Search for the cell housing the specified text and yield its (x, y) center coordinate. 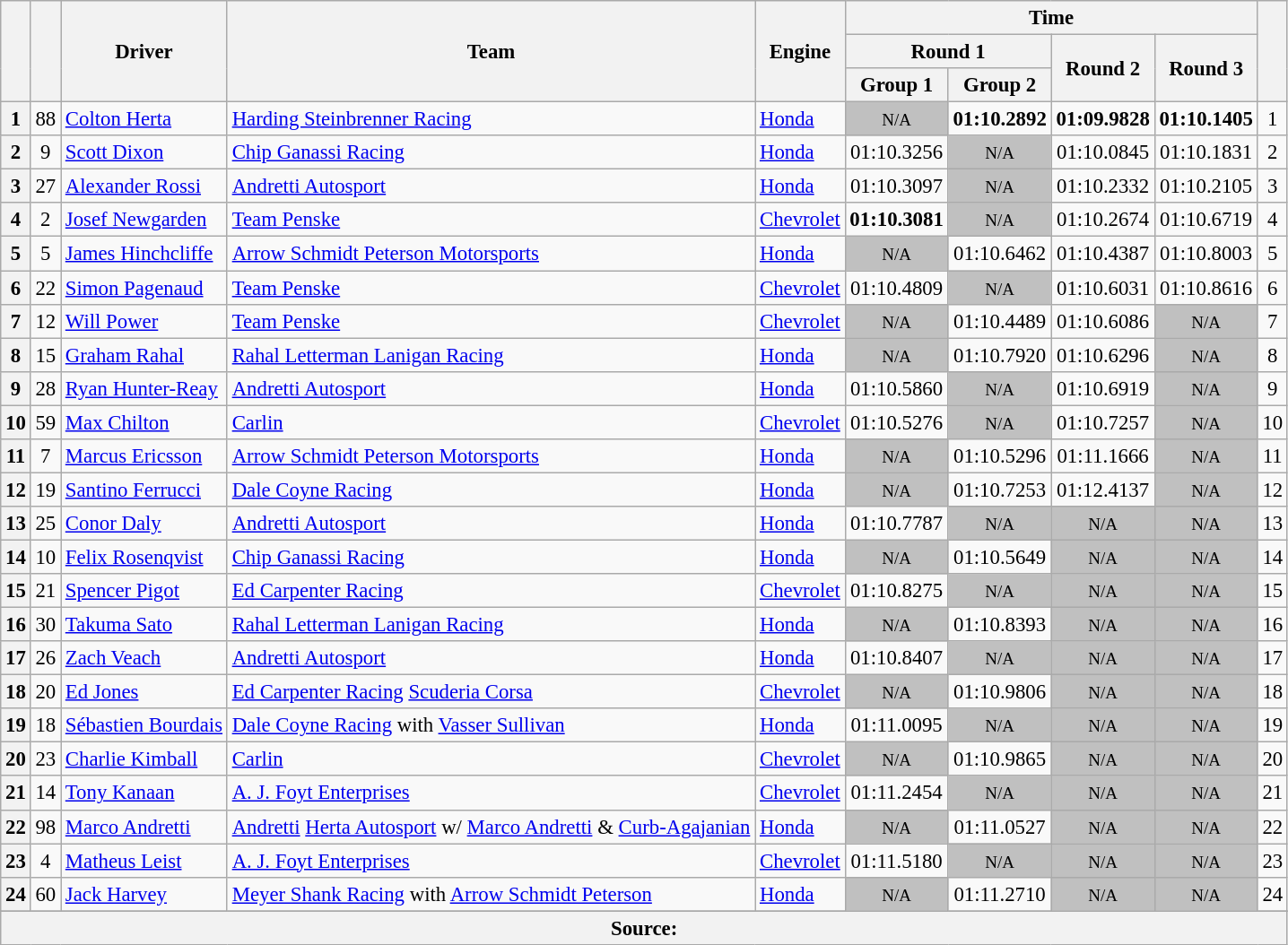
27 (45, 186)
James Hinchcliffe (144, 254)
01:10.6086 (1103, 321)
01:11.5180 (897, 861)
01:10.0845 (1103, 152)
Time (1051, 18)
Jack Harvey (144, 894)
01:10.9806 (999, 692)
30 (45, 625)
Dale Coyne Racing (491, 490)
01:10.2892 (999, 119)
01:10.3097 (897, 186)
28 (45, 388)
Max Chilton (144, 422)
Round 2 (1103, 68)
01:11.2710 (999, 894)
01:10.9865 (999, 759)
98 (45, 827)
Ed Jones (144, 692)
Sébastien Bourdais (144, 725)
01:10.5860 (897, 388)
Group 2 (999, 85)
Round 3 (1205, 68)
Round 1 (948, 52)
Spencer Pigot (144, 591)
Josef Newgarden (144, 220)
Dale Coyne Racing with Vasser Sullivan (491, 725)
01:10.8407 (897, 658)
Team (491, 52)
01:11.2454 (897, 793)
Marcus Ericsson (144, 456)
Simon Pagenaud (144, 288)
01:10.1831 (1205, 152)
Conor Daly (144, 524)
01:10.4809 (897, 288)
01:10.7253 (999, 490)
Matheus Leist (144, 861)
01:10.6919 (1103, 388)
Colton Herta (144, 119)
01:10.6462 (999, 254)
Driver (144, 52)
01:10.5296 (999, 456)
01:09.9828 (1103, 119)
01:10.6031 (1103, 288)
01:10.7257 (1103, 422)
Graham Rahal (144, 355)
01:10.6719 (1205, 220)
Santino Ferrucci (144, 490)
Ryan Hunter-Reay (144, 388)
Ed Carpenter Racing Scuderia Corsa (491, 692)
01:10.2674 (1103, 220)
88 (45, 119)
01:10.5649 (999, 557)
Harding Steinbrenner Racing (491, 119)
01:10.2105 (1205, 186)
01:10.8275 (897, 591)
Will Power (144, 321)
01:11.1666 (1103, 456)
25 (45, 524)
Group 1 (897, 85)
01:10.1405 (1205, 119)
26 (45, 658)
Engine (800, 52)
01:10.4489 (999, 321)
01:12.4137 (1103, 490)
60 (45, 894)
01:10.7787 (897, 524)
01:10.8003 (1205, 254)
01:10.8616 (1205, 288)
Source: (644, 928)
Meyer Shank Racing with Arrow Schmidt Peterson (491, 894)
Tony Kanaan (144, 793)
Marco Andretti (144, 827)
01:11.0527 (999, 827)
Felix Rosenqvist (144, 557)
01:11.0095 (897, 725)
Scott Dixon (144, 152)
01:10.8393 (999, 625)
01:10.7920 (999, 355)
Alexander Rossi (144, 186)
59 (45, 422)
01:10.2332 (1103, 186)
Takuma Sato (144, 625)
01:10.3256 (897, 152)
Charlie Kimball (144, 759)
01:10.5276 (897, 422)
01:10.4387 (1103, 254)
01:10.6296 (1103, 355)
Zach Veach (144, 658)
01:10.3081 (897, 220)
Andretti Herta Autosport w/ Marco Andretti & Curb-Agajanian (491, 827)
Ed Carpenter Racing (491, 591)
